Output the [x, y] coordinate of the center of the cell containing the given text.  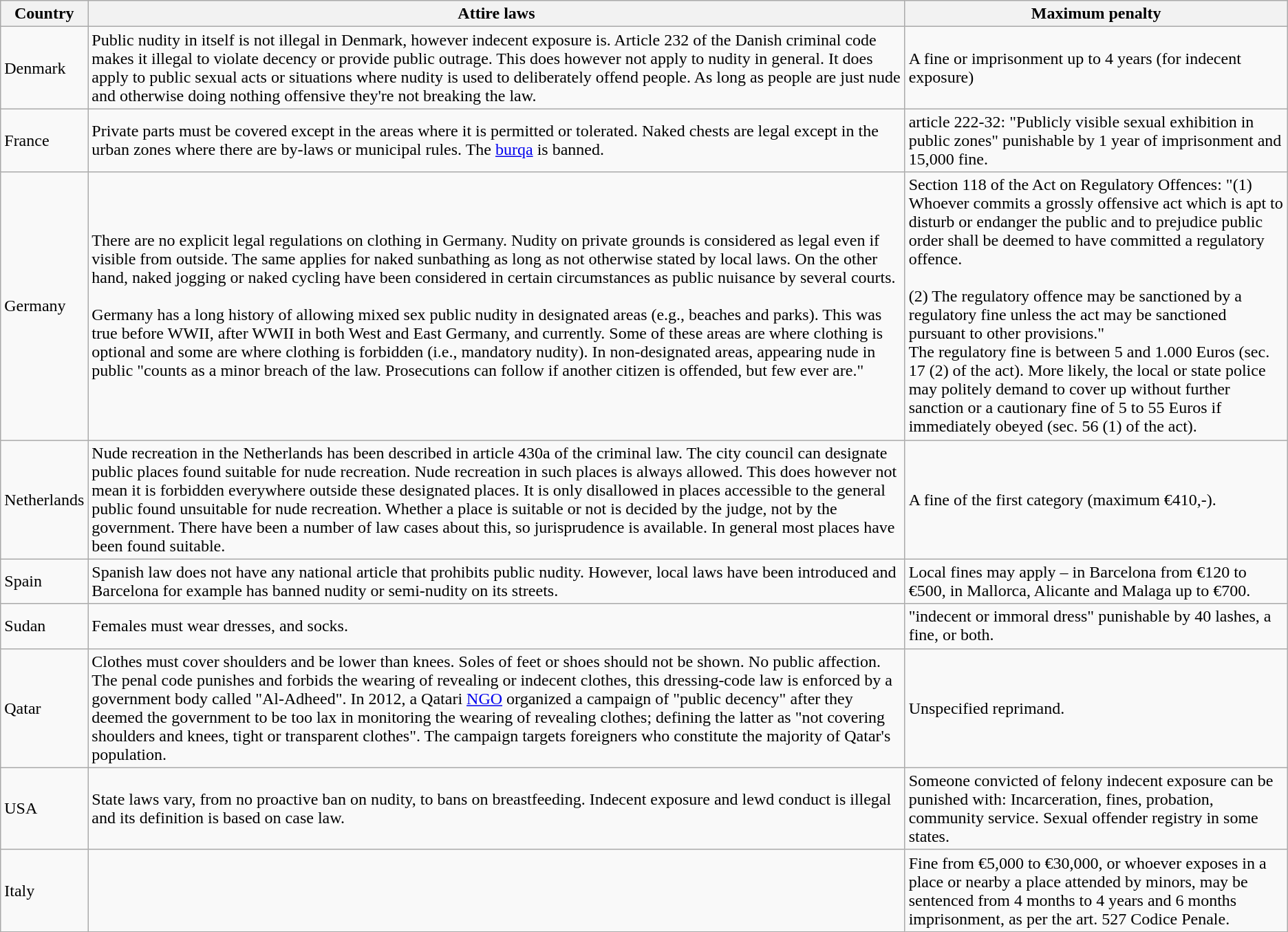
Unspecified reprimand. [1096, 708]
Local fines may apply – in Barcelona from €120 to €500, in Mallorca, Alicante and Malaga up to €700. [1096, 581]
Maximum penalty [1096, 14]
Attire laws [497, 14]
Denmark [44, 67]
Qatar [44, 708]
Country [44, 14]
France [44, 140]
Females must wear dresses, and socks. [497, 626]
Italy [44, 891]
A fine or imprisonment up to 4 years (for indecent exposure) [1096, 67]
"indecent or immoral dress" punishable by 40 lashes, a fine, or both. [1096, 626]
Spain [44, 581]
article 222-32: "Publicly visible sexual exhibition in public zones" punishable by 1 year of imprisonment and 15,000 fine. [1096, 140]
Germany [44, 306]
Netherlands [44, 500]
A fine of the first category (maximum €410,-). [1096, 500]
Sudan [44, 626]
USA [44, 808]
